Pinpoint the cell where the given text exists, returning its (x, y) midpoint coordinate. 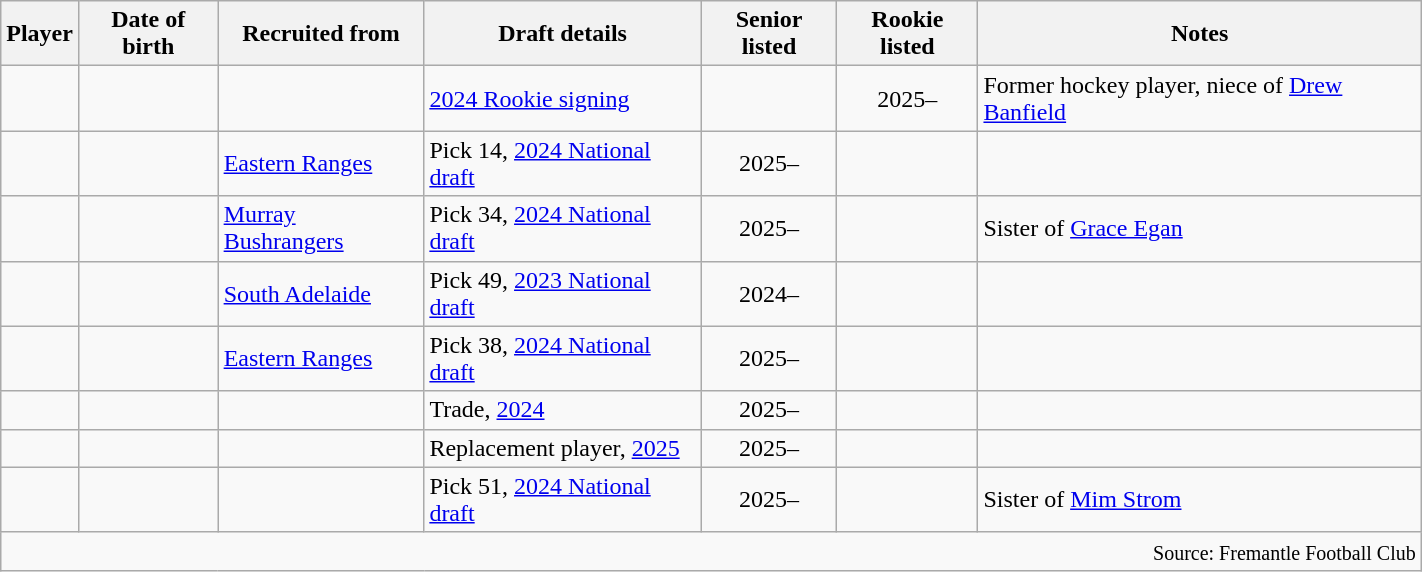
2024 Rookie signing (562, 98)
Source: Fremantle Football Club (711, 551)
South Adelaide (321, 294)
Rookie listed (908, 34)
Sister of Mim Strom (1200, 500)
Murray Bushrangers (321, 228)
Replacement player, 2025 (562, 448)
2024– (768, 294)
Recruited from (321, 34)
Sister of Grace Egan (1200, 228)
Trade, 2024 (562, 410)
Pick 51, 2024 National draft (562, 500)
Pick 49, 2023 National draft (562, 294)
Notes (1200, 34)
Player (40, 34)
Date of birth (148, 34)
Former hockey player, niece of Drew Banfield (1200, 98)
Pick 34, 2024 National draft (562, 228)
Pick 14, 2024 National draft (562, 164)
Pick 38, 2024 National draft (562, 358)
Senior listed (768, 34)
Draft details (562, 34)
